Pinpoint the cell where the given text exists, returning its (x, y) midpoint coordinate. 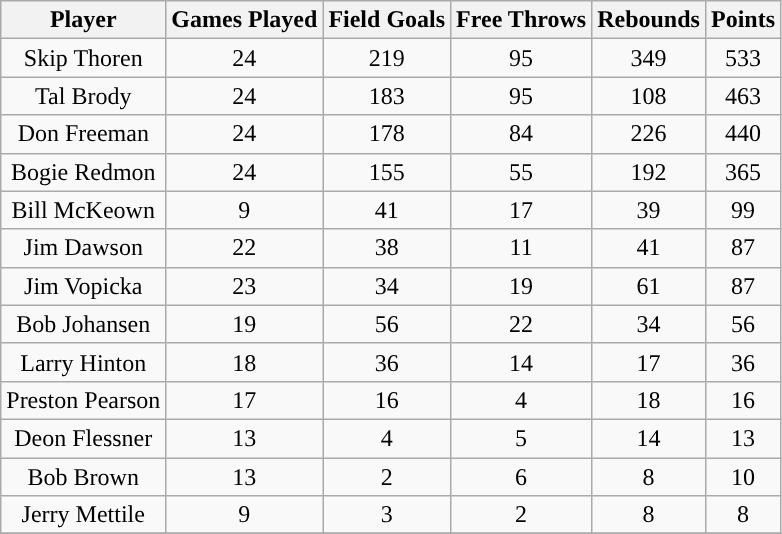
533 (742, 58)
463 (742, 96)
Larry Hinton (84, 362)
Skip Thoren (84, 58)
38 (387, 248)
Tal Brody (84, 96)
3 (387, 515)
183 (387, 96)
349 (649, 58)
11 (522, 248)
23 (244, 286)
Bogie Redmon (84, 172)
108 (649, 96)
84 (522, 134)
Jerry Mettile (84, 515)
226 (649, 134)
Jim Dawson (84, 248)
Field Goals (387, 20)
39 (649, 210)
Bob Johansen (84, 324)
Preston Pearson (84, 400)
61 (649, 286)
Deon Flessner (84, 438)
Points (742, 20)
55 (522, 172)
219 (387, 58)
Player (84, 20)
99 (742, 210)
192 (649, 172)
365 (742, 172)
6 (522, 477)
155 (387, 172)
Jim Vopicka (84, 286)
178 (387, 134)
Rebounds (649, 20)
5 (522, 438)
Don Freeman (84, 134)
440 (742, 134)
10 (742, 477)
Bill McKeown (84, 210)
Bob Brown (84, 477)
Free Throws (522, 20)
Games Played (244, 20)
